Scan for the cell matching the given text and deliver its [x, y] coordinate at center. 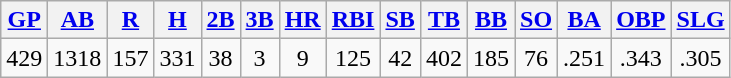
38 [220, 58]
3 [260, 58]
SO [536, 20]
SB [400, 20]
9 [302, 58]
42 [400, 58]
SLG [700, 20]
1318 [78, 58]
OBP [641, 20]
HR [302, 20]
BA [584, 20]
H [178, 20]
BB [490, 20]
GP [24, 20]
402 [444, 58]
AB [78, 20]
3B [260, 20]
RBI [353, 20]
125 [353, 58]
185 [490, 58]
429 [24, 58]
R [130, 20]
.305 [700, 58]
TB [444, 20]
.251 [584, 58]
331 [178, 58]
76 [536, 58]
.343 [641, 58]
157 [130, 58]
2B [220, 20]
